For the text-containing cell, return its midpoint in (x, y) coordinate format. 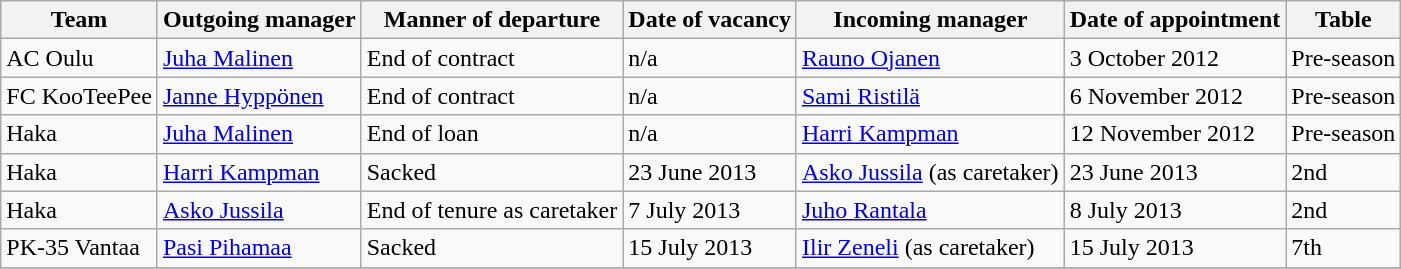
End of loan (492, 134)
Date of vacancy (710, 20)
Team (80, 20)
AC Oulu (80, 58)
Janne Hyppönen (259, 96)
8 July 2013 (1175, 210)
Pasi Pihamaa (259, 248)
3 October 2012 (1175, 58)
Manner of departure (492, 20)
FC KooTeePee (80, 96)
Incoming manager (930, 20)
12 November 2012 (1175, 134)
Asko Jussila (259, 210)
7 July 2013 (710, 210)
Sami Ristilä (930, 96)
7th (1344, 248)
PK-35 Vantaa (80, 248)
6 November 2012 (1175, 96)
Date of appointment (1175, 20)
End of tenure as caretaker (492, 210)
Outgoing manager (259, 20)
Ilir Zeneli (as caretaker) (930, 248)
Asko Jussila (as caretaker) (930, 172)
Juho Rantala (930, 210)
Table (1344, 20)
Rauno Ojanen (930, 58)
